Output the (x, y) coordinate of the center of the cell containing the given text.  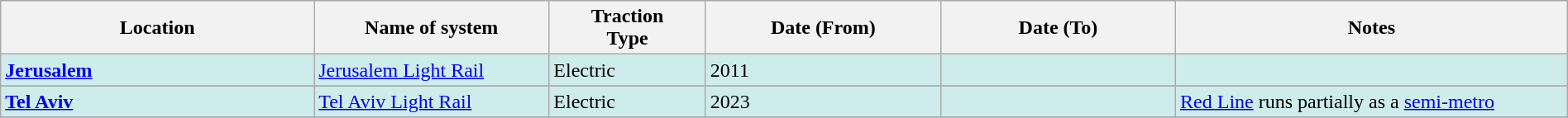
2011 (823, 70)
2023 (823, 101)
Tel Aviv Light Rail (432, 101)
Date (To) (1058, 28)
Jerusalem (157, 70)
Notes (1372, 28)
Jerusalem Light Rail (432, 70)
Tel Aviv (157, 101)
Location (157, 28)
Red Line runs partially as a semi-metro (1372, 101)
TractionType (627, 28)
Date (From) (823, 28)
Name of system (432, 28)
